Output the (X, Y) coordinate of the center of the cell containing the given text.  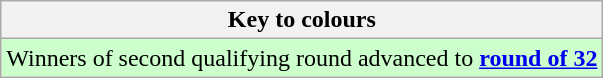
Winners of second qualifying round advanced to round of 32 (302, 58)
Key to colours (302, 20)
